Return the [x, y] coordinate for the center point of the cell that contains the specified text.  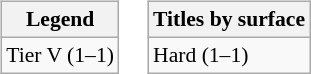
Titles by surface [229, 20]
Legend [60, 20]
Hard (1–1) [229, 55]
Tier V (1–1) [60, 55]
